Output the (x, y) coordinate of the center of the cell containing the given text.  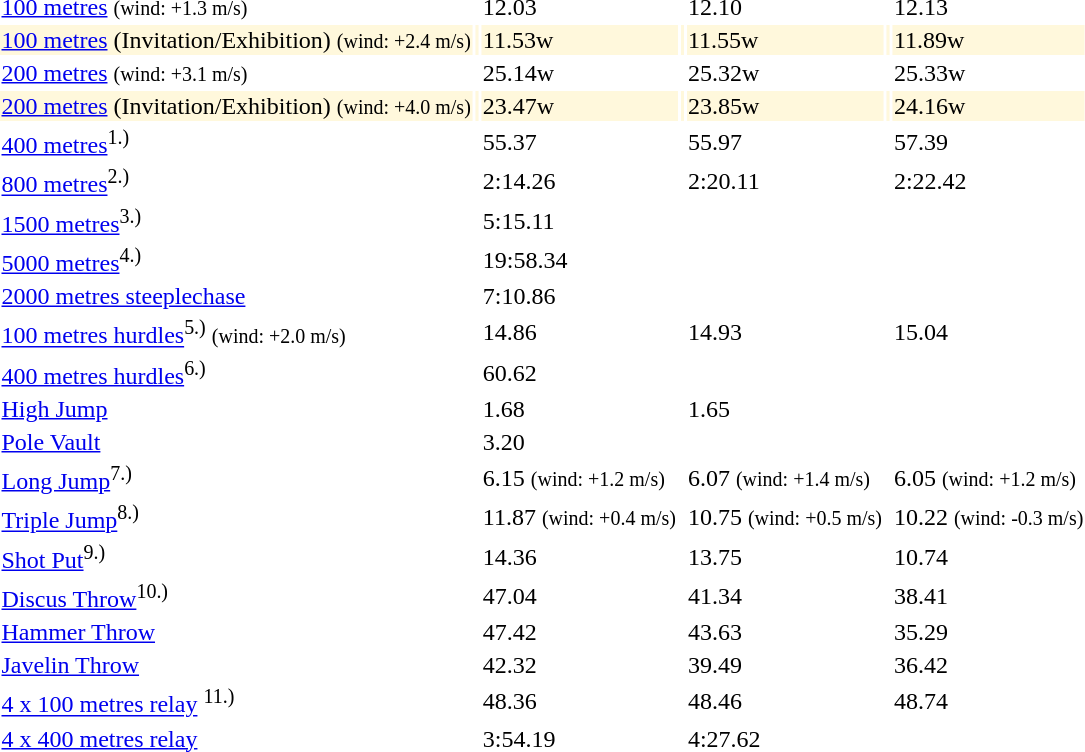
38.41 (988, 596)
Discus Throw10.) (236, 596)
Long Jump7.) (236, 478)
100 metres hurdles5.) (wind: +2.0 m/s) (236, 333)
Hammer Throw (236, 633)
43.63 (784, 633)
5000 metres4.) (236, 260)
Javelin Throw (236, 666)
60.62 (579, 372)
15.04 (988, 333)
1.68 (579, 409)
High Jump (236, 409)
25.32w (784, 73)
800 metres2.) (236, 181)
39.49 (784, 666)
Pole Vault (236, 442)
23.47w (579, 106)
35.29 (988, 633)
14.86 (579, 333)
25.14w (579, 73)
55.97 (784, 142)
11.53w (579, 40)
11.87 (wind: +0.4 m/s) (579, 517)
2000 metres steeplechase (236, 297)
100 metres (Invitation/Exhibition) (wind: +2.4 m/s) (236, 40)
36.42 (988, 666)
48.36 (579, 702)
1500 metres3.) (236, 221)
42.32 (579, 666)
24.16w (988, 106)
200 metres (wind: +3.1 m/s) (236, 73)
10.22 (wind: -0.3 m/s) (988, 517)
2:22.42 (988, 181)
19:58.34 (579, 260)
25.33w (988, 73)
5:15.11 (579, 221)
47.04 (579, 596)
7:10.86 (579, 297)
400 metres1.) (236, 142)
2:20.11 (784, 181)
14.93 (784, 333)
14.36 (579, 557)
55.37 (579, 142)
Triple Jump8.) (236, 517)
1.65 (784, 409)
Shot Put9.) (236, 557)
4 x 100 metres relay 11.) (236, 702)
200 metres (Invitation/Exhibition) (wind: +4.0 m/s) (236, 106)
48.74 (988, 702)
11.89w (988, 40)
6.05 (wind: +1.2 m/s) (988, 478)
23.85w (784, 106)
57.39 (988, 142)
47.42 (579, 633)
13.75 (784, 557)
10.75 (wind: +0.5 m/s) (784, 517)
6.07 (wind: +1.4 m/s) (784, 478)
400 metres hurdles6.) (236, 372)
10.74 (988, 557)
2:14.26 (579, 181)
3.20 (579, 442)
6.15 (wind: +1.2 m/s) (579, 478)
48.46 (784, 702)
11.55w (784, 40)
41.34 (784, 596)
